Extract the [x, y] coordinate from the center of the cell holding the provided text.  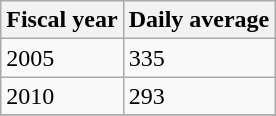
2010 [62, 96]
335 [199, 58]
Daily average [199, 20]
293 [199, 96]
2005 [62, 58]
Fiscal year [62, 20]
